Find where the given text appears and provide that cell's center as (X, Y) coordinate. 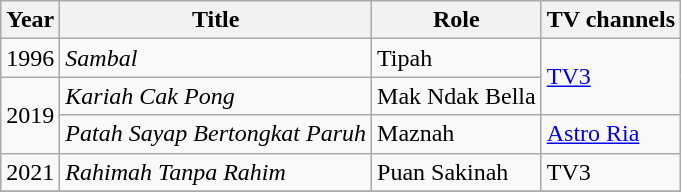
2019 (30, 115)
Maznah (457, 134)
Patah Sayap Bertongkat Paruh (216, 134)
2021 (30, 172)
1996 (30, 58)
TV channels (610, 20)
Mak Ndak Bella (457, 96)
Kariah Cak Pong (216, 96)
Sambal (216, 58)
Rahimah Tanpa Rahim (216, 172)
Tipah (457, 58)
Role (457, 20)
Astro Ria (610, 134)
Title (216, 20)
Year (30, 20)
Puan Sakinah (457, 172)
